Provide the (x, y) coordinate of the cell's center where the given text is located.  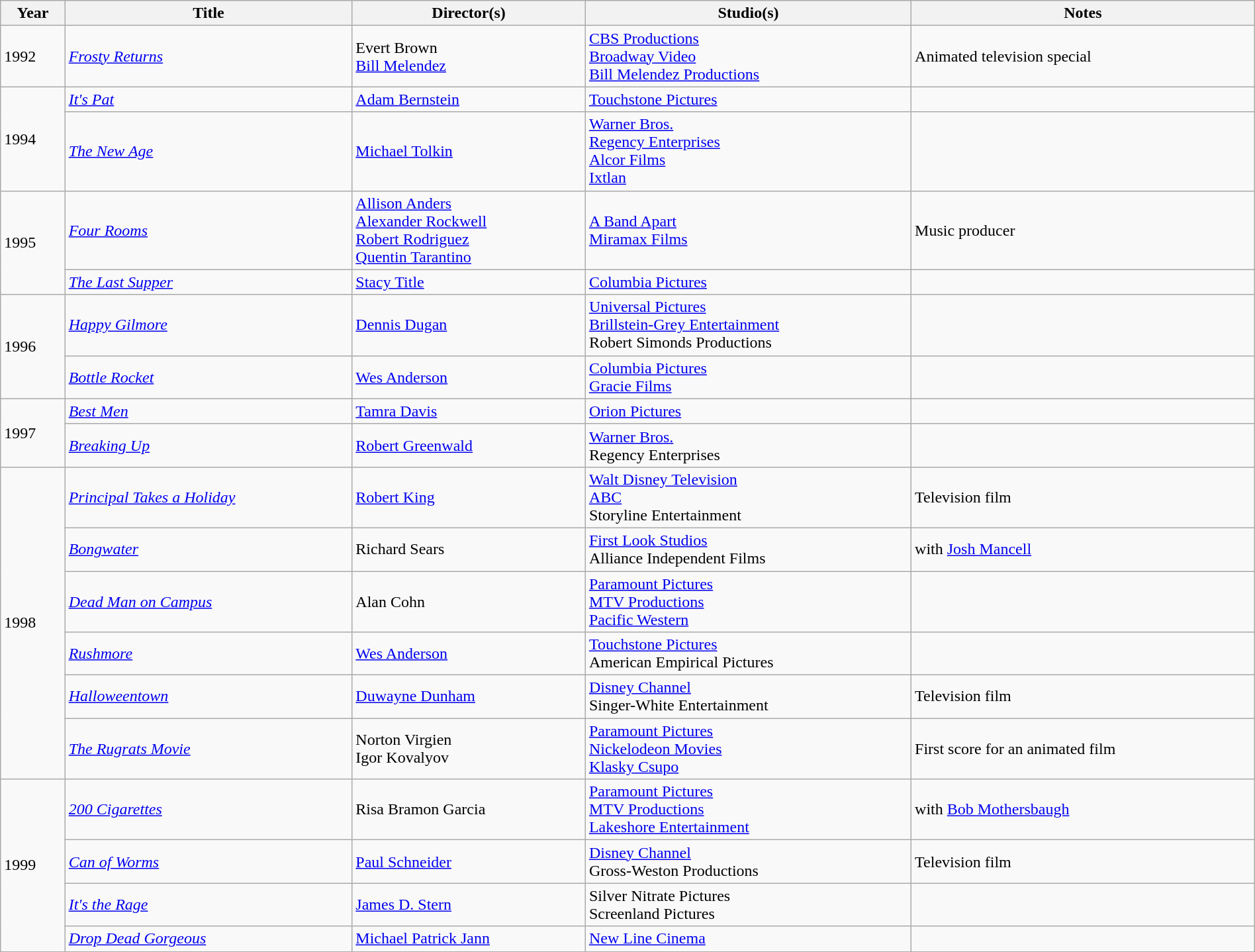
Four Rooms (209, 230)
Richard Sears (469, 549)
Drop Dead Gorgeous (209, 939)
A Band ApartMiramax Films (748, 230)
Warner Bros.Regency EnterprisesAlcor FilmsIxtlan (748, 151)
Michael Tolkin (469, 151)
Touchstone Pictures (748, 99)
Happy Gilmore (209, 325)
Bongwater (209, 549)
Warner Bros.Regency Enterprises (748, 445)
Duwayne Dunham (469, 696)
Robert Greenwald (469, 445)
1997 (33, 433)
Frosty Returns (209, 56)
Best Men (209, 411)
James D. Stern (469, 904)
Breaking Up (209, 445)
First score for an animated film (1083, 749)
Norton VirgienIgor Kovalyov (469, 749)
Rushmore (209, 654)
Adam Bernstein (469, 99)
1995 (33, 242)
CBS ProductionsBroadway VideoBill Melendez Productions (748, 56)
Touchstone PicturesAmerican Empirical Pictures (748, 654)
Paramount PicturesMTV ProductionsPacific Western (748, 601)
Robert King (469, 497)
Tamra Davis (469, 411)
1994 (33, 139)
1998 (33, 622)
Notes (1083, 13)
Evert BrownBill Melendez (469, 56)
with Bob Mothersbaugh (1083, 810)
1996 (33, 347)
Silver Nitrate PicturesScreenland Pictures (748, 904)
1999 (33, 865)
First Look StudiosAlliance Independent Films (748, 549)
New Line Cinema (748, 939)
Year (33, 13)
The New Age (209, 151)
Disney ChannelGross-Weston Productions (748, 862)
Risa Bramon Garcia (469, 810)
Principal Takes a Holiday (209, 497)
Paramount PicturesNickelodeon MoviesKlasky Csupo (748, 749)
Stacy Title (469, 282)
Michael Patrick Jann (469, 939)
200 Cigarettes (209, 810)
Bottle Rocket (209, 377)
Columbia PicturesGracie Films (748, 377)
Halloweentown (209, 696)
Orion Pictures (748, 411)
Paramount PicturesMTV ProductionsLakeshore Entertainment (748, 810)
Walt Disney TelevisionABCStoryline Entertainment (748, 497)
Universal PicturesBrillstein-Grey EntertainmentRobert Simonds Productions (748, 325)
1992 (33, 56)
The Last Supper (209, 282)
Allison AndersAlexander RockwellRobert RodriguezQuentin Tarantino (469, 230)
Dead Man on Campus (209, 601)
Dennis Dugan (469, 325)
Studio(s) (748, 13)
with Josh Mancell (1083, 549)
The Rugrats Movie (209, 749)
Can of Worms (209, 862)
Disney ChannelSinger-White Entertainment (748, 696)
Animated television special (1083, 56)
Columbia Pictures (748, 282)
Director(s) (469, 13)
Paul Schneider (469, 862)
Alan Cohn (469, 601)
Music producer (1083, 230)
It's the Rage (209, 904)
It's Pat (209, 99)
Title (209, 13)
